Find where the given text appears and provide that cell's center as (X, Y) coordinate. 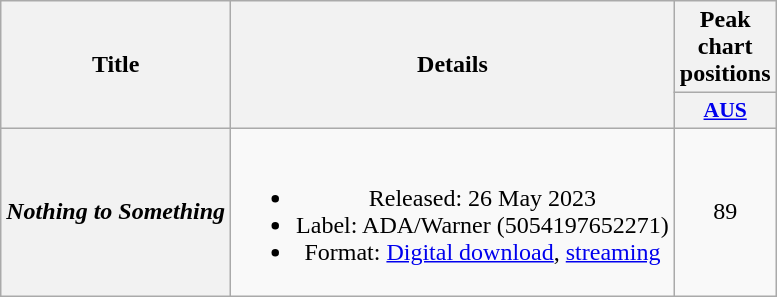
Released: 26 May 2023Label: ADA/Warner (5054197652271)Format: Digital download, streaming (453, 212)
Details (453, 65)
Title (116, 65)
AUS (725, 111)
89 (725, 212)
Nothing to Something (116, 212)
Peak chart positions (725, 47)
